Provide the (X, Y) coordinate of the cell's center where the given text is located.  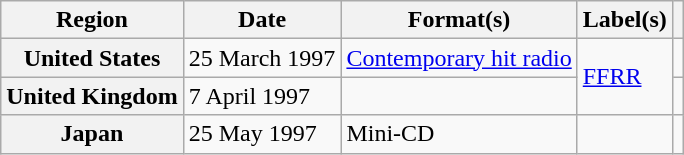
Region (92, 20)
United States (92, 58)
Japan (92, 134)
Contemporary hit radio (459, 58)
FFRR (624, 77)
United Kingdom (92, 96)
Label(s) (624, 20)
Mini-CD (459, 134)
Date (262, 20)
Format(s) (459, 20)
25 May 1997 (262, 134)
25 March 1997 (262, 58)
7 April 1997 (262, 96)
